Pinpoint the cell where the given text exists, returning its (x, y) midpoint coordinate. 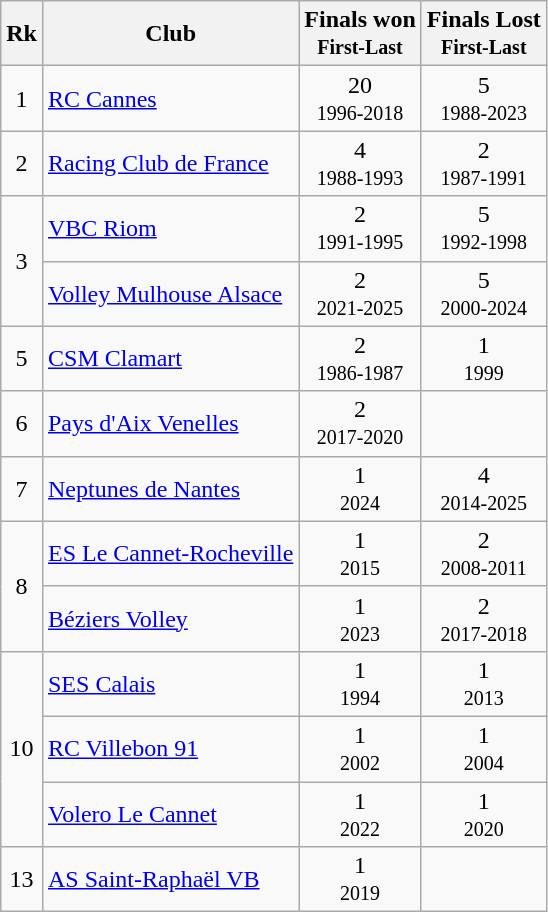
1 2002 (360, 748)
4 2014-2025 (484, 488)
Volley Mulhouse Alsace (170, 294)
SES Calais (170, 684)
2 2021-2025 (360, 294)
1 2004 (484, 748)
8 (22, 586)
1 1994 (360, 684)
5 1992-1998 (484, 228)
RC Villebon 91 (170, 748)
2 1991-1995 (360, 228)
10 (22, 748)
1 1999 (484, 358)
2 1987-1991 (484, 164)
Neptunes de Nantes (170, 488)
2 2017-2020 (360, 424)
2 (22, 164)
Béziers Volley (170, 618)
2 1986-1987 (360, 358)
1 2015 (360, 554)
RC Cannes (170, 98)
Volero Le Cannet (170, 814)
20 1996-2018 (360, 98)
1 2019 (360, 880)
Club (170, 34)
13 (22, 880)
Pays d'Aix Venelles (170, 424)
5 2000-2024 (484, 294)
2 2008-2011 (484, 554)
Finals won First-Last (360, 34)
VBC Riom (170, 228)
1 2020 (484, 814)
5 (22, 358)
2 2017-2018 (484, 618)
ES Le Cannet-Rocheville (170, 554)
4 1988-1993 (360, 164)
5 1988-2023 (484, 98)
Racing Club de France (170, 164)
6 (22, 424)
7 (22, 488)
Rk (22, 34)
CSM Clamart (170, 358)
1 2013 (484, 684)
1 2022 (360, 814)
Finals Lost First-Last (484, 34)
1 2023 (360, 618)
AS Saint-Raphaël VB (170, 880)
1 (22, 98)
1 2024 (360, 488)
3 (22, 261)
